Output the [x, y] coordinate of the center of the cell containing the given text.  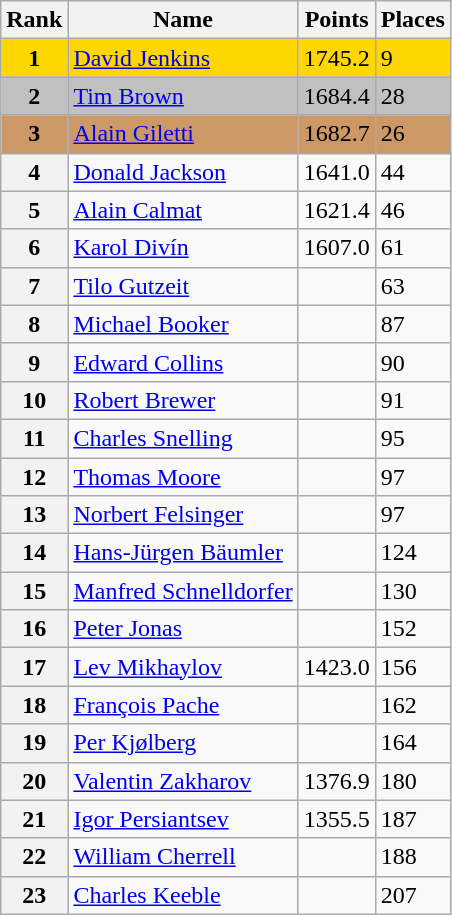
28 [412, 96]
Norbert Felsinger [183, 515]
23 [34, 895]
Alain Calmat [183, 210]
26 [412, 134]
11 [34, 438]
1684.4 [336, 96]
4 [34, 172]
1682.7 [336, 134]
Charles Keeble [183, 895]
Karol Divín [183, 248]
5 [34, 210]
19 [34, 743]
7 [34, 286]
124 [412, 553]
2 [34, 96]
44 [412, 172]
164 [412, 743]
Igor Persiantsev [183, 819]
1355.5 [336, 819]
6 [34, 248]
David Jenkins [183, 58]
1621.4 [336, 210]
Points [336, 20]
Michael Booker [183, 324]
13 [34, 515]
Hans-Jürgen Bäumler [183, 553]
Valentin Zakharov [183, 781]
61 [412, 248]
16 [34, 629]
187 [412, 819]
22 [34, 857]
152 [412, 629]
Name [183, 20]
188 [412, 857]
8 [34, 324]
Lev Mikhaylov [183, 667]
Manfred Schnelldorfer [183, 591]
Rank [34, 20]
Per Kjølberg [183, 743]
156 [412, 667]
1423.0 [336, 667]
1 [34, 58]
Peter Jonas [183, 629]
95 [412, 438]
1745.2 [336, 58]
91 [412, 400]
162 [412, 705]
207 [412, 895]
Robert Brewer [183, 400]
Edward Collins [183, 362]
Charles Snelling [183, 438]
90 [412, 362]
Alain Giletti [183, 134]
17 [34, 667]
10 [34, 400]
1641.0 [336, 172]
3 [34, 134]
1607.0 [336, 248]
18 [34, 705]
21 [34, 819]
130 [412, 591]
12 [34, 477]
Thomas Moore [183, 477]
Places [412, 20]
46 [412, 210]
Donald Jackson [183, 172]
William Cherrell [183, 857]
Tilo Gutzeit [183, 286]
François Pache [183, 705]
14 [34, 553]
1376.9 [336, 781]
180 [412, 781]
87 [412, 324]
63 [412, 286]
15 [34, 591]
Tim Brown [183, 96]
20 [34, 781]
